Find where the given text appears and provide that cell's center as [X, Y] coordinate. 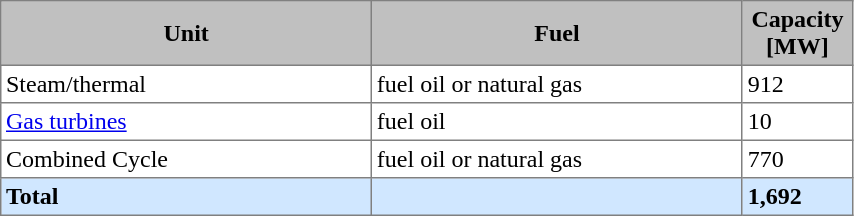
1,692 [797, 197]
Unit [186, 33]
10 [797, 122]
Gas turbines [186, 122]
770 [797, 159]
Capacity [MW] [797, 33]
Fuel [558, 33]
fuel oil [558, 122]
Total [186, 197]
Steam/thermal [186, 84]
Combined Cycle [186, 159]
912 [797, 84]
